Determine the [X, Y] coordinate at the center of the cell enclosing the given text.  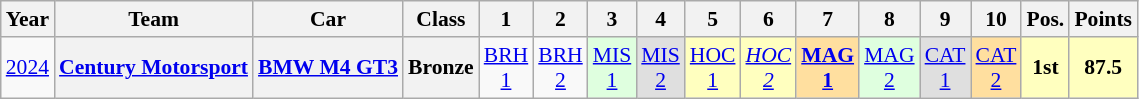
MIS1 [612, 68]
5 [713, 19]
7 [828, 19]
MIS2 [660, 68]
9 [946, 19]
10 [996, 19]
2024 [28, 68]
Bronze [441, 68]
CAT1 [946, 68]
BRH2 [560, 68]
4 [660, 19]
87.5 [1103, 68]
HOC1 [713, 68]
1 [506, 19]
8 [890, 19]
CAT2 [996, 68]
6 [769, 19]
BMW M4 GT3 [328, 68]
Pos. [1045, 19]
MAG1 [828, 68]
Team [154, 19]
HOC2 [769, 68]
Points [1103, 19]
1st [1045, 68]
Century Motorsport [154, 68]
Class [441, 19]
Car [328, 19]
BRH1 [506, 68]
2 [560, 19]
MAG2 [890, 68]
Year [28, 19]
3 [612, 19]
